From the cell containing the given text, extract its center point as (X, Y) coordinate. 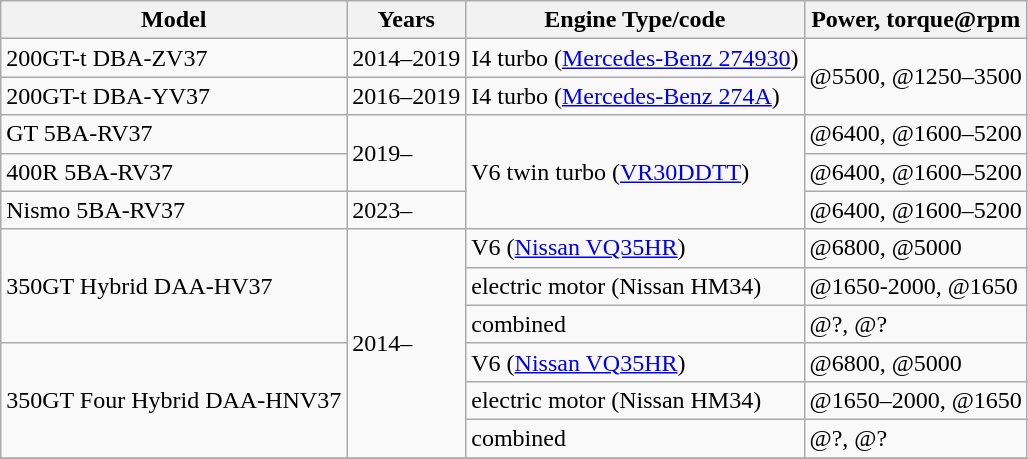
Years (406, 20)
I4 turbo (Mercedes-Benz 274930) (635, 58)
@5500, @1250–3500 (916, 77)
2023– (406, 210)
2016–2019 (406, 96)
I4 turbo (Mercedes-Benz 274A) (635, 96)
2014–2019 (406, 58)
350GT Hybrid DAA-HV37 (174, 286)
@1650-2000, @1650 (916, 286)
GT 5BA-RV37 (174, 134)
Engine Type/code (635, 20)
Model (174, 20)
2019– (406, 153)
200GT-t DBA-YV37 (174, 96)
2014– (406, 343)
350GT Four Hybrid DAA-HNV37 (174, 400)
V6 twin turbo (VR30DDTT) (635, 172)
Nismo 5BA-RV37 (174, 210)
200GT-t DBA-ZV37 (174, 58)
@1650–2000, @1650 (916, 400)
400R 5BA-RV37 (174, 172)
Power, torque@rpm (916, 20)
